Scan for the cell matching the given text and deliver its [X, Y] coordinate at center. 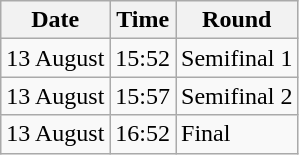
Time [143, 20]
15:57 [143, 96]
Round [237, 20]
Final [237, 134]
16:52 [143, 134]
Semifinal 1 [237, 58]
Semifinal 2 [237, 96]
15:52 [143, 58]
Date [56, 20]
